Return (X, Y) of the center of cell containing provided text 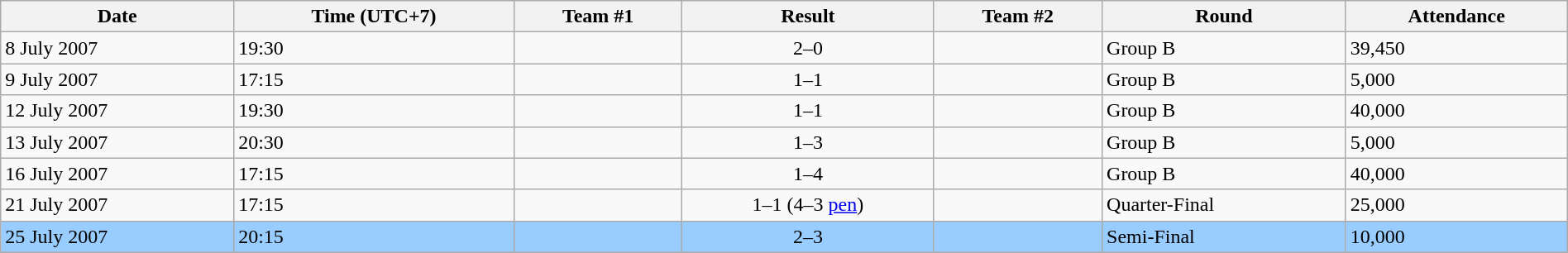
13 July 2007 (117, 142)
2–3 (808, 236)
Time (UTC+7) (374, 17)
Team #2 (1018, 17)
Semi-Final (1224, 236)
20:15 (374, 236)
1–1 (4–3 pen) (808, 205)
20:30 (374, 142)
39,450 (1456, 48)
Round (1224, 17)
2–0 (808, 48)
8 July 2007 (117, 48)
1–4 (808, 174)
10,000 (1456, 236)
12 July 2007 (117, 111)
Team #1 (598, 17)
9 July 2007 (117, 79)
Quarter-Final (1224, 205)
25 July 2007 (117, 236)
21 July 2007 (117, 205)
1–3 (808, 142)
16 July 2007 (117, 174)
Result (808, 17)
Date (117, 17)
25,000 (1456, 205)
Attendance (1456, 17)
